Return [x, y] of the center of cell containing provided text 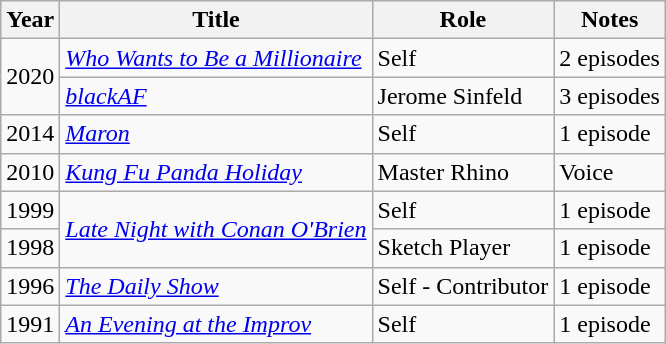
Self - Contributor [463, 286]
Kung Fu Panda Holiday [216, 172]
Jerome Sinfeld [463, 96]
Notes [610, 20]
2014 [30, 134]
2020 [30, 77]
3 episodes [610, 96]
Year [30, 20]
Title [216, 20]
2 episodes [610, 58]
1999 [30, 210]
1996 [30, 286]
Voice [610, 172]
The Daily Show [216, 286]
1998 [30, 248]
Who Wants to Be a Millionaire [216, 58]
blackAF [216, 96]
1991 [30, 324]
2010 [30, 172]
Sketch Player [463, 248]
Maron [216, 134]
An Evening at the Improv [216, 324]
Late Night with Conan O'Brien [216, 229]
Master Rhino [463, 172]
Role [463, 20]
